Determine the (x, y) coordinate at the center of the cell enclosing the given text.  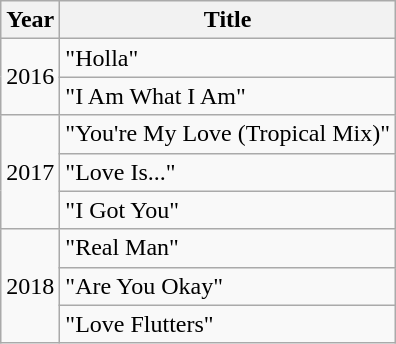
"Are You Okay" (228, 286)
"I Am What I Am" (228, 96)
"Love Flutters" (228, 324)
2016 (30, 77)
Year (30, 20)
"Holla" (228, 58)
2017 (30, 172)
"Love Is..." (228, 172)
Title (228, 20)
"Real Man" (228, 248)
2018 (30, 286)
"I Got You" (228, 210)
"You're My Love (Tropical Mix)" (228, 134)
